Return the (x, y) coordinate for the center point of the cell that contains the specified text.  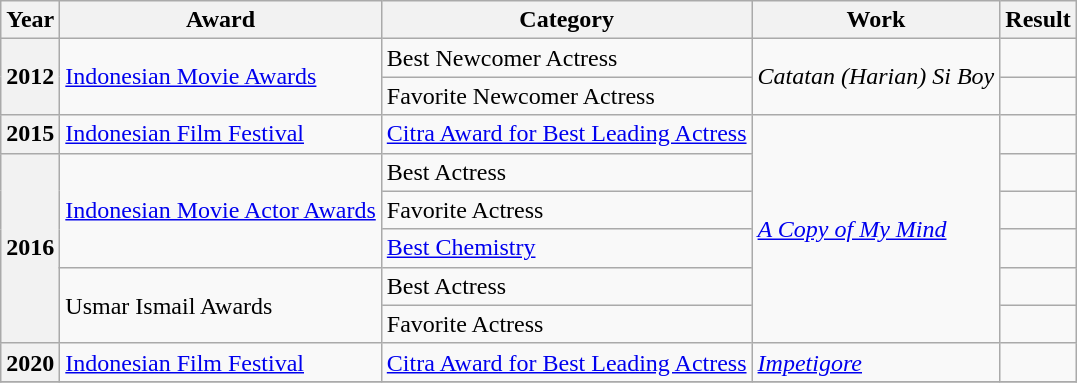
2020 (30, 362)
Usmar Ismail Awards (220, 305)
2015 (30, 134)
2012 (30, 77)
Catatan (Harian) Si Boy (876, 77)
Year (30, 20)
Impetigore (876, 362)
2016 (30, 248)
A Copy of My Mind (876, 229)
Indonesian Movie Actor Awards (220, 210)
Best Newcomer Actress (566, 58)
Work (876, 20)
Indonesian Movie Awards (220, 77)
Category (566, 20)
Best Chemistry (566, 248)
Favorite Newcomer Actress (566, 96)
Award (220, 20)
Result (1038, 20)
